Output the [X, Y] coordinate of the center of the cell containing the given text.  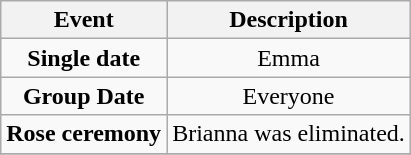
Everyone [289, 96]
Event [84, 20]
Brianna was eliminated. [289, 134]
Group Date [84, 96]
Rose ceremony [84, 134]
Emma [289, 58]
Single date [84, 58]
Description [289, 20]
